Find where the given text appears and provide that cell's center as (X, Y) coordinate. 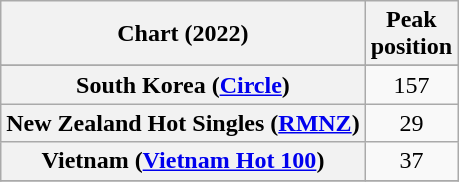
Chart (2022) (183, 34)
New Zealand Hot Singles (RMNZ) (183, 123)
Peakposition (411, 34)
29 (411, 123)
37 (411, 161)
157 (411, 85)
Vietnam (Vietnam Hot 100) (183, 161)
South Korea (Circle) (183, 85)
